Scan for the cell matching the given text and deliver its [x, y] coordinate at center. 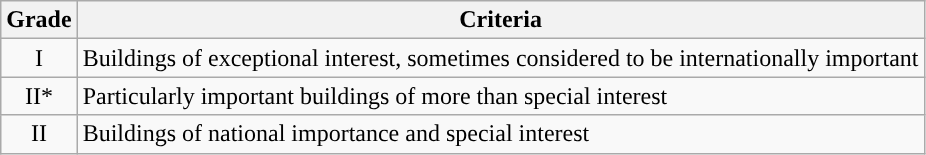
II* [39, 96]
Particularly important buildings of more than special interest [500, 96]
Buildings of exceptional interest, sometimes considered to be internationally important [500, 58]
II [39, 134]
I [39, 58]
Criteria [500, 20]
Grade [39, 20]
Buildings of national importance and special interest [500, 134]
